Capture the cell that displays the provided text and extract its (x, y) central coordinate. 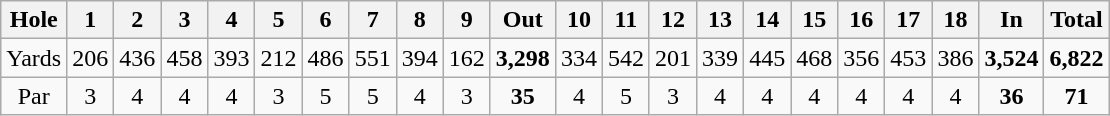
In (1012, 20)
10 (578, 20)
3,298 (522, 58)
Out (522, 20)
17 (908, 20)
3,524 (1012, 58)
14 (768, 20)
551 (372, 58)
12 (672, 20)
36 (1012, 96)
393 (232, 58)
6,822 (1076, 58)
458 (184, 58)
1 (90, 20)
542 (626, 58)
453 (908, 58)
Yards (34, 58)
9 (466, 20)
436 (138, 58)
35 (522, 96)
13 (720, 20)
8 (420, 20)
6 (326, 20)
Hole (34, 20)
201 (672, 58)
7 (372, 20)
15 (814, 20)
468 (814, 58)
334 (578, 58)
71 (1076, 96)
486 (326, 58)
16 (862, 20)
Total (1076, 20)
11 (626, 20)
Par (34, 96)
2 (138, 20)
162 (466, 58)
206 (90, 58)
356 (862, 58)
386 (956, 58)
445 (768, 58)
394 (420, 58)
339 (720, 58)
18 (956, 20)
212 (278, 58)
